Capture the cell that displays the provided text and extract its [x, y] central coordinate. 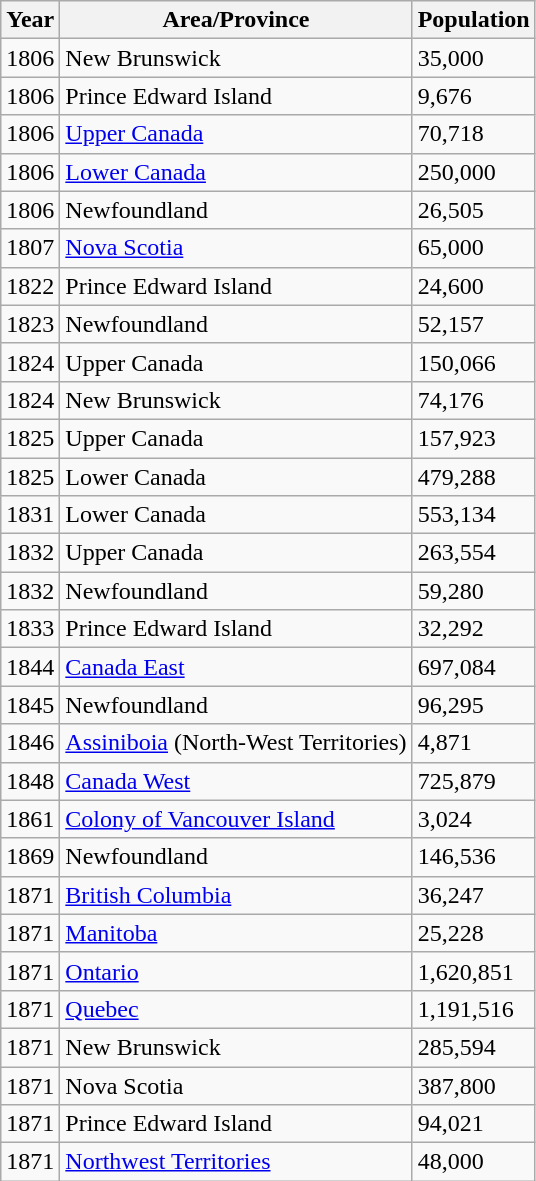
36,247 [474, 895]
1848 [30, 781]
1846 [30, 743]
94,021 [474, 1124]
Population [474, 20]
1845 [30, 705]
Ontario [236, 971]
1822 [30, 286]
35,000 [474, 58]
146,536 [474, 857]
65,000 [474, 248]
Assiniboia (North-West Territories) [236, 743]
26,505 [474, 210]
32,292 [474, 629]
1869 [30, 857]
697,084 [474, 667]
Year [30, 20]
285,594 [474, 1047]
Area/Province [236, 20]
387,800 [474, 1085]
96,295 [474, 705]
59,280 [474, 591]
70,718 [474, 134]
250,000 [474, 172]
1833 [30, 629]
25,228 [474, 933]
3,024 [474, 819]
9,676 [474, 96]
48,000 [474, 1162]
725,879 [474, 781]
Quebec [236, 1009]
1,620,851 [474, 971]
1861 [30, 819]
52,157 [474, 324]
1844 [30, 667]
Canada East [236, 667]
1831 [30, 515]
263,554 [474, 553]
Northwest Territories [236, 1162]
1807 [30, 248]
74,176 [474, 400]
553,134 [474, 515]
Manitoba [236, 933]
1823 [30, 324]
4,871 [474, 743]
British Columbia [236, 895]
24,600 [474, 286]
150,066 [474, 362]
1,191,516 [474, 1009]
Colony of Vancouver Island [236, 819]
157,923 [474, 438]
479,288 [474, 477]
Canada West [236, 781]
